Output the [x, y] coordinate of the center of the cell containing the given text.  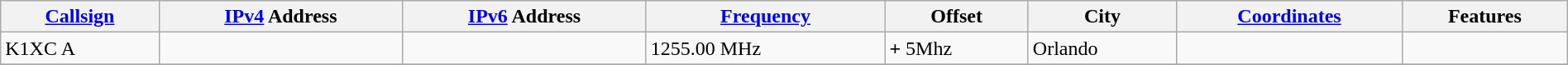
Features [1484, 17]
Frequency [766, 17]
+ 5Mhz [956, 48]
Orlando [1102, 48]
1255.00 MHz [766, 48]
Coordinates [1290, 17]
City [1102, 17]
Callsign [79, 17]
Offset [956, 17]
IPv6 Address [524, 17]
K1XC A [79, 48]
IPv4 Address [281, 17]
